Return (x, y) of the center of cell containing provided text 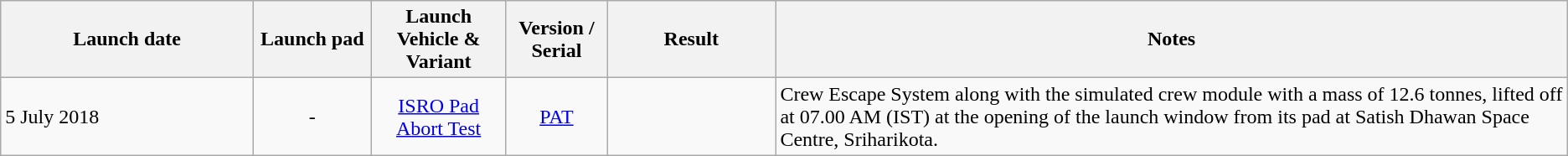
Launch pad (312, 39)
PAT (556, 117)
Launch Vehicle & Variant (439, 39)
Result (692, 39)
- (312, 117)
Launch date (127, 39)
ISRO Pad Abort Test (439, 117)
5 July 2018 (127, 117)
Notes (1171, 39)
Version / Serial (556, 39)
